Determine the (X, Y) coordinate at the center of the cell enclosing the given text.  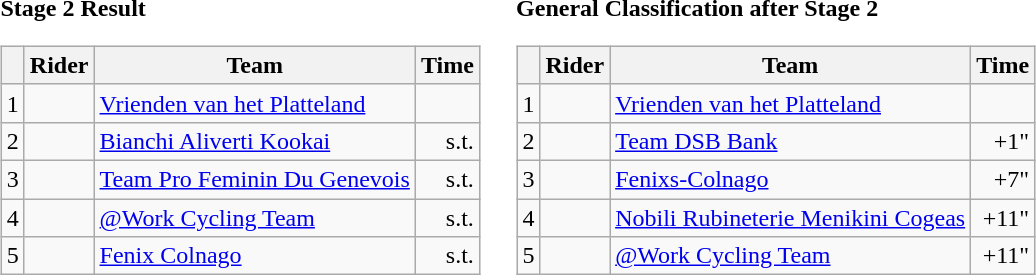
Fenix Colnago (254, 256)
+7" (1003, 179)
+1" (1003, 141)
Fenixs-Colnago (790, 179)
Team Pro Feminin Du Genevois (254, 179)
Bianchi Aliverti Kookai (254, 141)
Team DSB Bank (790, 141)
Nobili Rubineterie Menikini Cogeas (790, 217)
